Output the (X, Y) coordinate of the center of the cell containing the given text.  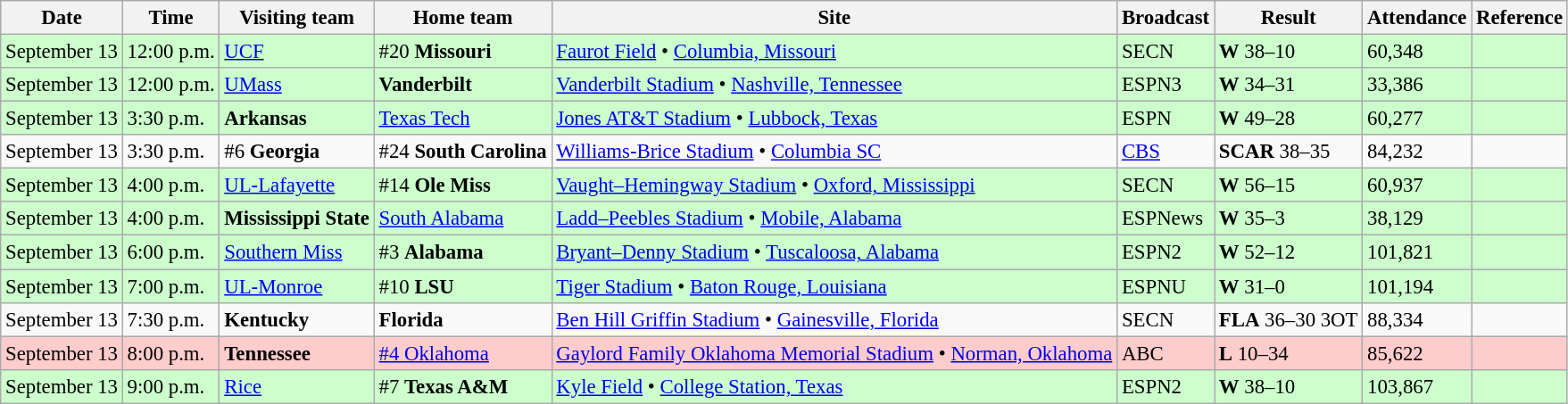
101,821 (1417, 252)
Ladd–Peebles Stadium • Mobile, Alabama (834, 218)
FLA 36–30 3OT (1289, 319)
Mississippi State (296, 218)
Jones AT&T Stadium • Lubbock, Texas (834, 119)
#14 Ole Miss (462, 186)
#20 Missouri (462, 52)
#7 Texas A&M (462, 386)
Date (62, 18)
W 31–0 (1289, 286)
#6 Georgia (296, 152)
Broadcast (1166, 18)
Southern Miss (296, 252)
7:00 p.m. (171, 286)
38,129 (1417, 218)
Vaught–Hemingway Stadium • Oxford, Mississippi (834, 186)
9:00 p.m. (171, 386)
ESPN3 (1166, 85)
Faurot Field • Columbia, Missouri (834, 52)
South Alabama (462, 218)
Attendance (1417, 18)
ESPNU (1166, 286)
60,348 (1417, 52)
ABC (1166, 353)
Texas Tech (462, 119)
Kyle Field • College Station, Texas (834, 386)
Result (1289, 18)
Reference (1520, 18)
#10 LSU (462, 286)
7:30 p.m. (171, 319)
Gaylord Family Oklahoma Memorial Stadium • Norman, Oklahoma (834, 353)
Rice (296, 386)
CBS (1166, 152)
UCF (296, 52)
84,232 (1417, 152)
33,386 (1417, 85)
W 35–3 (1289, 218)
#24 South Carolina (462, 152)
ESPNews (1166, 218)
W 34–31 (1289, 85)
Tiger Stadium • Baton Rouge, Louisiana (834, 286)
Time (171, 18)
Vanderbilt Stadium • Nashville, Tennessee (834, 85)
Arkansas (296, 119)
Site (834, 18)
6:00 p.m. (171, 252)
Williams-Brice Stadium • Columbia SC (834, 152)
Ben Hill Griffin Stadium • Gainesville, Florida (834, 319)
ESPN (1166, 119)
W 56–15 (1289, 186)
8:00 p.m. (171, 353)
#3 Alabama (462, 252)
Visiting team (296, 18)
SCAR 38–35 (1289, 152)
60,937 (1417, 186)
Kentucky (296, 319)
Tennessee (296, 353)
L 10–34 (1289, 353)
#4 Oklahoma (462, 353)
60,277 (1417, 119)
UL-Lafayette (296, 186)
Florida (462, 319)
UL-Monroe (296, 286)
103,867 (1417, 386)
UMass (296, 85)
88,334 (1417, 319)
Bryant–Denny Stadium • Tuscaloosa, Alabama (834, 252)
W 49–28 (1289, 119)
Home team (462, 18)
85,622 (1417, 353)
Vanderbilt (462, 85)
W 52–12 (1289, 252)
101,194 (1417, 286)
